Provide the [X, Y] coordinate of the cell's center where the given text is located.  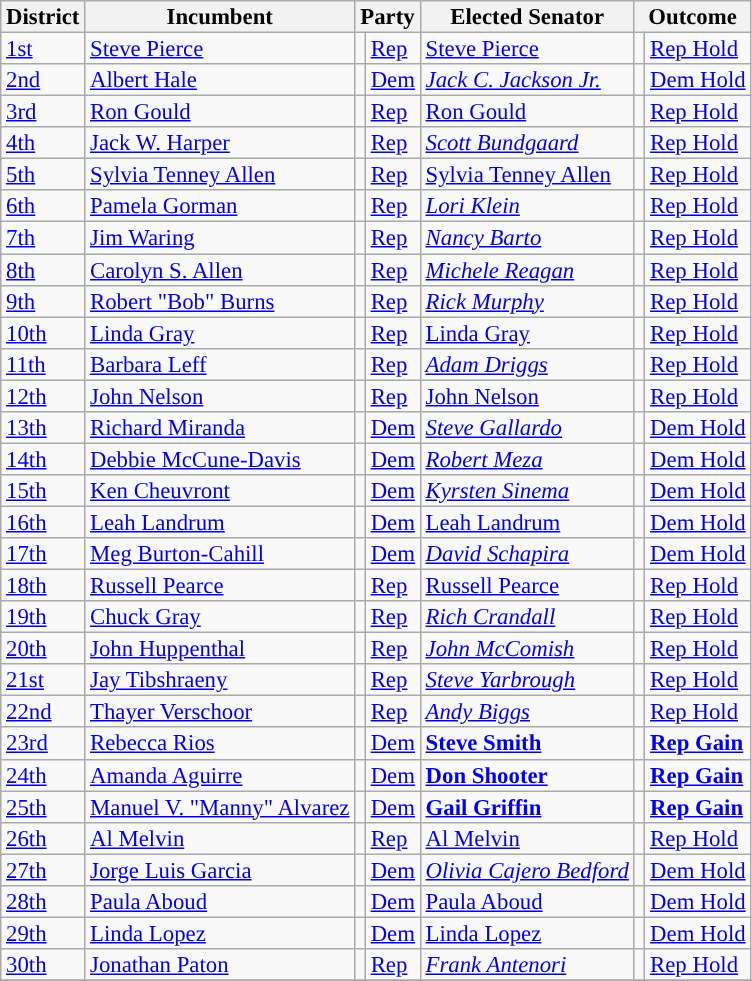
Kyrsten Sinema [527, 491]
Barbara Leff [220, 364]
Party [388, 17]
Steve Smith [527, 744]
Manuel V. "Manny" Alvarez [220, 807]
Jay Tibshraeny [220, 680]
Jonathan Paton [220, 965]
Don Shooter [527, 775]
Ken Cheuvront [220, 491]
23rd [43, 744]
Outcome [692, 17]
John Huppenthal [220, 649]
13th [43, 428]
Meg Burton-Cahill [220, 554]
Rick Murphy [527, 301]
Lori Klein [527, 206]
Amanda Aguirre [220, 775]
Steve Yarbrough [527, 680]
5th [43, 175]
Jorge Luis Garcia [220, 870]
Scott Bundgaard [527, 143]
Olivia Cajero Bedford [527, 870]
Jack C. Jackson Jr. [527, 80]
Thayer Verschoor [220, 712]
22nd [43, 712]
30th [43, 965]
Rich Crandall [527, 617]
Jack W. Harper [220, 143]
28th [43, 902]
17th [43, 554]
Elected Senator [527, 17]
12th [43, 396]
Jim Waring [220, 238]
9th [43, 301]
Robert "Bob" Burns [220, 301]
Chuck Gray [220, 617]
Michele Reagan [527, 270]
19th [43, 617]
Frank Antenori [527, 965]
Richard Miranda [220, 428]
2nd [43, 80]
Andy Biggs [527, 712]
Rebecca Rios [220, 744]
16th [43, 522]
Gail Griffin [527, 807]
26th [43, 838]
25th [43, 807]
Debbie McCune-Davis [220, 459]
John McComish [527, 649]
Pamela Gorman [220, 206]
Nancy Barto [527, 238]
21st [43, 680]
David Schapira [527, 554]
7th [43, 238]
10th [43, 333]
Carolyn S. Allen [220, 270]
4th [43, 143]
8th [43, 270]
Incumbent [220, 17]
Albert Hale [220, 80]
18th [43, 586]
29th [43, 933]
3rd [43, 112]
Steve Gallardo [527, 428]
27th [43, 870]
14th [43, 459]
District [43, 17]
24th [43, 775]
Robert Meza [527, 459]
20th [43, 649]
1st [43, 49]
6th [43, 206]
11th [43, 364]
15th [43, 491]
Adam Driggs [527, 364]
